Determine the [X, Y] coordinate at the center of the cell enclosing the given text.  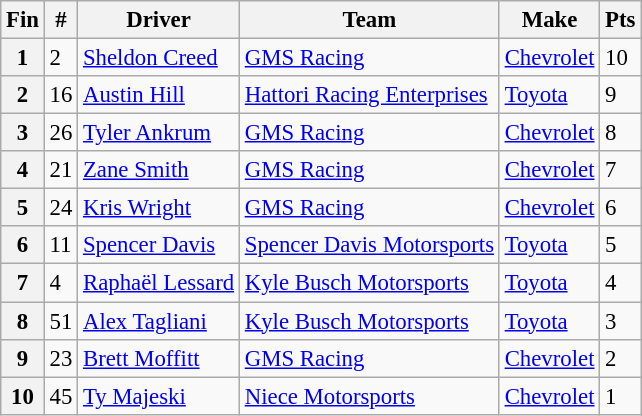
21 [60, 170]
Niece Motorsports [369, 396]
Tyler Ankrum [159, 133]
Driver [159, 20]
Zane Smith [159, 170]
24 [60, 208]
Spencer Davis [159, 245]
16 [60, 95]
23 [60, 358]
Kris Wright [159, 208]
Make [549, 20]
Pts [620, 20]
45 [60, 396]
11 [60, 245]
Team [369, 20]
Sheldon Creed [159, 58]
51 [60, 321]
Ty Majeski [159, 396]
Austin Hill [159, 95]
Hattori Racing Enterprises [369, 95]
Fin [23, 20]
Alex Tagliani [159, 321]
# [60, 20]
26 [60, 133]
Raphaël Lessard [159, 283]
Spencer Davis Motorsports [369, 245]
Brett Moffitt [159, 358]
